From the cell containing the given text, extract its center point as [X, Y] coordinate. 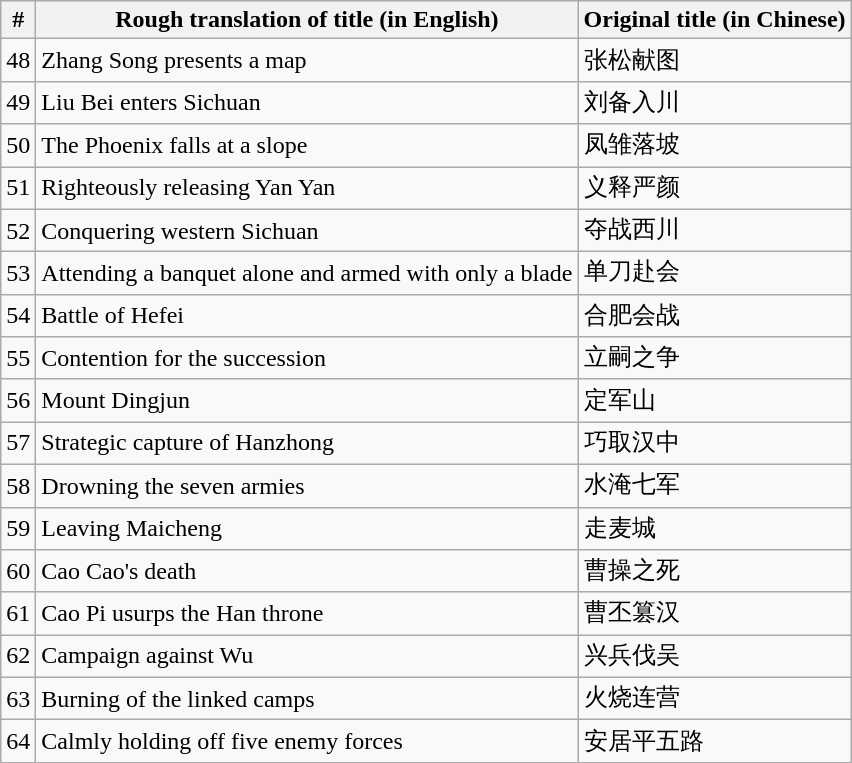
曹操之死 [714, 572]
Liu Bei enters Sichuan [307, 102]
62 [18, 656]
Contention for the succession [307, 358]
兴兵伐吴 [714, 656]
Campaign against Wu [307, 656]
The Phoenix falls at a slope [307, 146]
Original title (in Chinese) [714, 20]
火烧连营 [714, 698]
Righteously releasing Yan Yan [307, 188]
水淹七军 [714, 486]
Mount Dingjun [307, 400]
Burning of the linked camps [307, 698]
曹丕篡汉 [714, 614]
Cao Cao's death [307, 572]
Leaving Maicheng [307, 528]
53 [18, 274]
巧取汉中 [714, 444]
定军山 [714, 400]
50 [18, 146]
59 [18, 528]
Conquering western Sichuan [307, 230]
Attending a banquet alone and armed with only a blade [307, 274]
52 [18, 230]
Cao Pi usurps the Han throne [307, 614]
51 [18, 188]
Battle of Hefei [307, 316]
Strategic capture of Hanzhong [307, 444]
凤雏落坡 [714, 146]
63 [18, 698]
60 [18, 572]
Calmly holding off five enemy forces [307, 742]
夺战西川 [714, 230]
Zhang Song presents a map [307, 60]
56 [18, 400]
安居平五路 [714, 742]
义释严颜 [714, 188]
58 [18, 486]
Rough translation of title (in English) [307, 20]
单刀赴会 [714, 274]
刘备入川 [714, 102]
合肥会战 [714, 316]
立嗣之争 [714, 358]
走麦城 [714, 528]
张松献图 [714, 60]
57 [18, 444]
55 [18, 358]
# [18, 20]
48 [18, 60]
64 [18, 742]
61 [18, 614]
49 [18, 102]
54 [18, 316]
Drowning the seven armies [307, 486]
